Capture the cell that displays the provided text and extract its [X, Y] central coordinate. 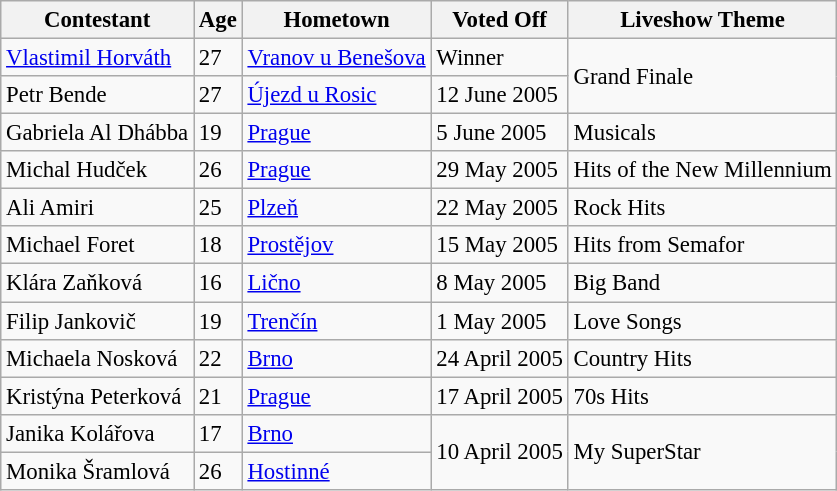
Újezd u Rosic [336, 95]
18 [218, 245]
16 [218, 283]
10 April 2005 [500, 452]
8 May 2005 [500, 283]
15 May 2005 [500, 245]
22 May 2005 [500, 208]
Lično [336, 283]
Monika Šramlová [98, 471]
Musicals [702, 133]
25 [218, 208]
Age [218, 20]
Filip Jankovič [98, 321]
Love Songs [702, 321]
21 [218, 396]
My SuperStar [702, 452]
Prostějov [336, 245]
Winner [500, 58]
Michaela Nosková [98, 358]
Liveshow Theme [702, 20]
Vlastimil Horváth [98, 58]
12 June 2005 [500, 95]
Grand Finale [702, 76]
Plzeň [336, 208]
Trenčín [336, 321]
1 May 2005 [500, 321]
Contestant [98, 20]
Petr Bende [98, 95]
Hits from Semafor [702, 245]
Country Hits [702, 358]
Kristýna Peterková [98, 396]
Hometown [336, 20]
17 April 2005 [500, 396]
29 May 2005 [500, 170]
Hits of the New Millennium [702, 170]
70s Hits [702, 396]
22 [218, 358]
Michael Foret [98, 245]
Voted Off [500, 20]
Ali Amiri [98, 208]
24 April 2005 [500, 358]
Hostinné [336, 471]
Big Band [702, 283]
17 [218, 433]
Rock Hits [702, 208]
Klára Zaňková [98, 283]
Gabriela Al Dhábba [98, 133]
5 June 2005 [500, 133]
Michal Hudček [98, 170]
Vranov u Benešova [336, 58]
Janika Kolářova [98, 433]
